Return (X, Y) of the center of cell containing provided text 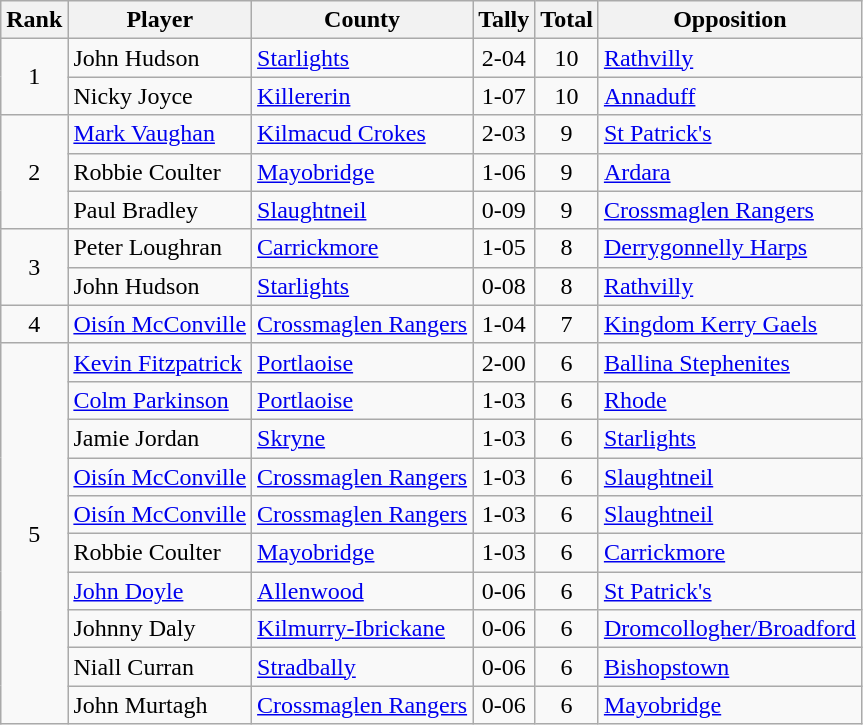
Kingdom Kerry Gaels (730, 324)
Kilmurry-Ibrickane (362, 629)
Derrygonnelly Harps (730, 248)
3 (34, 267)
1-04 (504, 324)
1-05 (504, 248)
Kilmacud Crokes (362, 134)
Killererin (362, 96)
0-08 (504, 286)
Nicky Joyce (160, 96)
5 (34, 534)
Dromcollogher/Broadford (730, 629)
0-09 (504, 210)
Rhode (730, 400)
Stradbally (362, 667)
Opposition (730, 20)
John Murtagh (160, 705)
John Doyle (160, 591)
Ardara (730, 172)
Johnny Daly (160, 629)
Allenwood (362, 591)
2-03 (504, 134)
1-07 (504, 96)
Rank (34, 20)
2-00 (504, 362)
County (362, 20)
Skryne (362, 438)
Bishopstown (730, 667)
4 (34, 324)
Annaduff (730, 96)
Jamie Jordan (160, 438)
Tally (504, 20)
7 (567, 324)
Paul Bradley (160, 210)
Player (160, 20)
Total (567, 20)
1-06 (504, 172)
1 (34, 77)
Niall Curran (160, 667)
Mark Vaughan (160, 134)
2 (34, 172)
Colm Parkinson (160, 400)
Kevin Fitzpatrick (160, 362)
Peter Loughran (160, 248)
2-04 (504, 58)
Ballina Stephenites (730, 362)
